From the cell containing the given text, extract its center point as (x, y) coordinate. 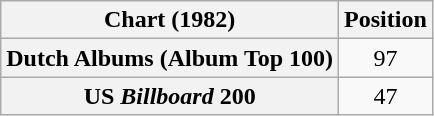
Chart (1982) (170, 20)
47 (386, 96)
97 (386, 58)
Dutch Albums (Album Top 100) (170, 58)
US Billboard 200 (170, 96)
Position (386, 20)
